For the text-containing cell, return its midpoint in (X, Y) coordinate format. 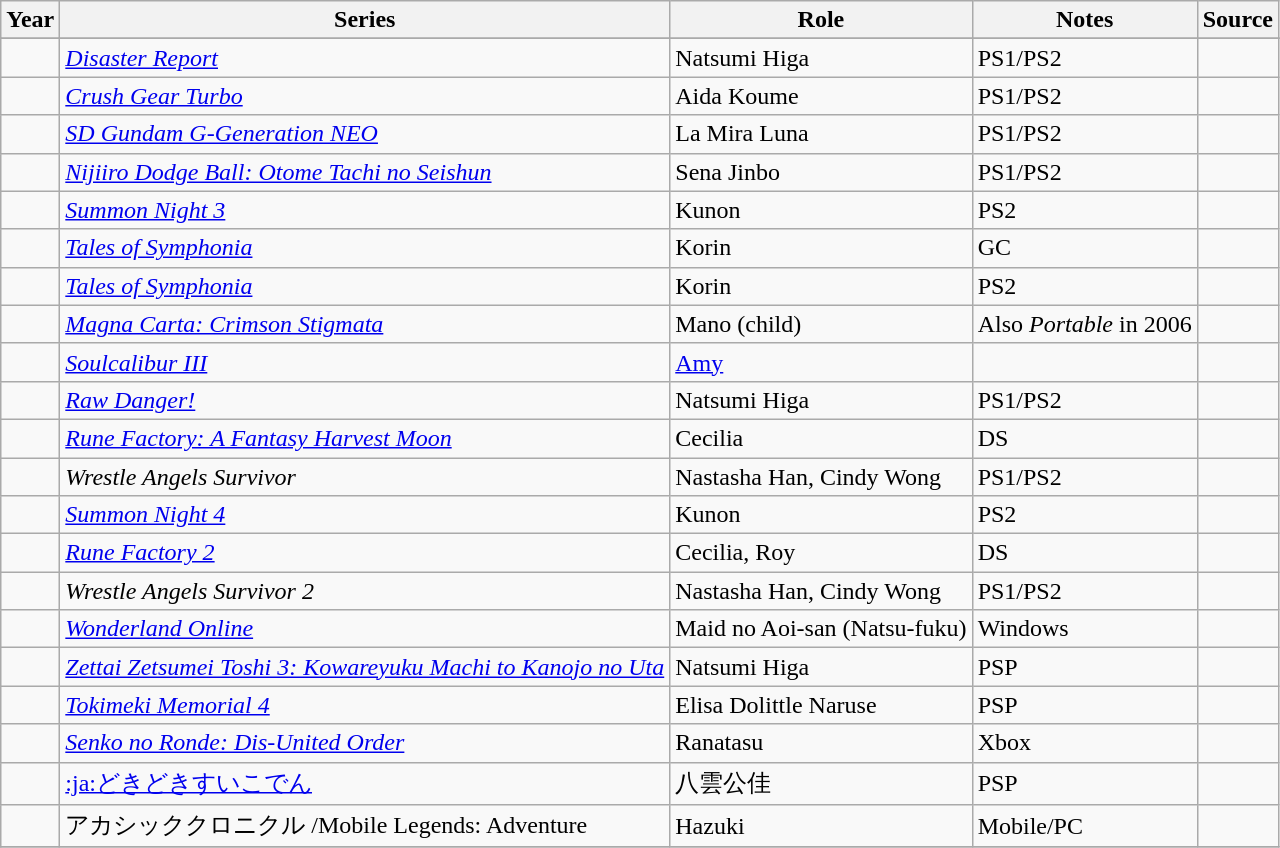
Sena Jinbo (821, 172)
Amy (821, 362)
Rune Factory: A Fantasy Harvest Moon (365, 438)
Nijiiro Dodge Ball: Otome Tachi no Seishun (365, 172)
Crush Gear Turbo (365, 96)
Year (30, 20)
八雲公佳 (821, 784)
Windows (1084, 629)
Summon Night 4 (365, 515)
Wrestle Angels Survivor (365, 477)
Soulcalibur III (365, 362)
GC (1084, 248)
Summon Night 3 (365, 210)
Wonderland Online (365, 629)
Disaster Report (365, 58)
Wrestle Angels Survivor 2 (365, 591)
Ranatasu (821, 743)
Raw Danger! (365, 400)
:ja:どきどきすいこでん (365, 784)
Tokimeki Memorial 4 (365, 705)
Maid no Aoi-san (Natsu-fuku) (821, 629)
Also Portable in 2006 (1084, 324)
Rune Factory 2 (365, 553)
SD Gundam G-Generation NEO (365, 134)
Aida Koume (821, 96)
Xbox (1084, 743)
Cecilia, Roy (821, 553)
La Mira Luna (821, 134)
Hazuki (821, 826)
Cecilia (821, 438)
Notes (1084, 20)
Zettai Zetsumei Toshi 3: Kowareyuku Machi to Kanojo no Uta (365, 667)
Senko no Ronde: Dis-United Order (365, 743)
Mobile/PC (1084, 826)
Role (821, 20)
Magna Carta: Crimson Stigmata (365, 324)
アカシッククロニクル /Mobile Legends: Adventure (365, 826)
Mano (child) (821, 324)
Source (1238, 20)
Series (365, 20)
Elisa Dolittle Naruse (821, 705)
